Pinpoint the cell where the given text exists, returning its (x, y) midpoint coordinate. 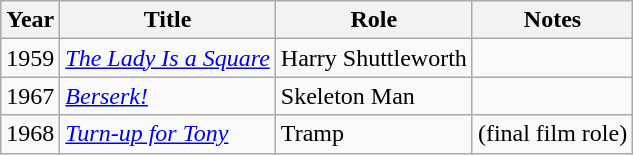
1959 (30, 58)
Skeleton Man (374, 96)
Notes (552, 20)
Title (168, 20)
(final film role) (552, 134)
Role (374, 20)
Berserk! (168, 96)
Year (30, 20)
1968 (30, 134)
Turn-up for Tony (168, 134)
Harry Shuttleworth (374, 58)
1967 (30, 96)
The Lady Is a Square (168, 58)
Tramp (374, 134)
